Output the (X, Y) coordinate of the center of the cell containing the given text.  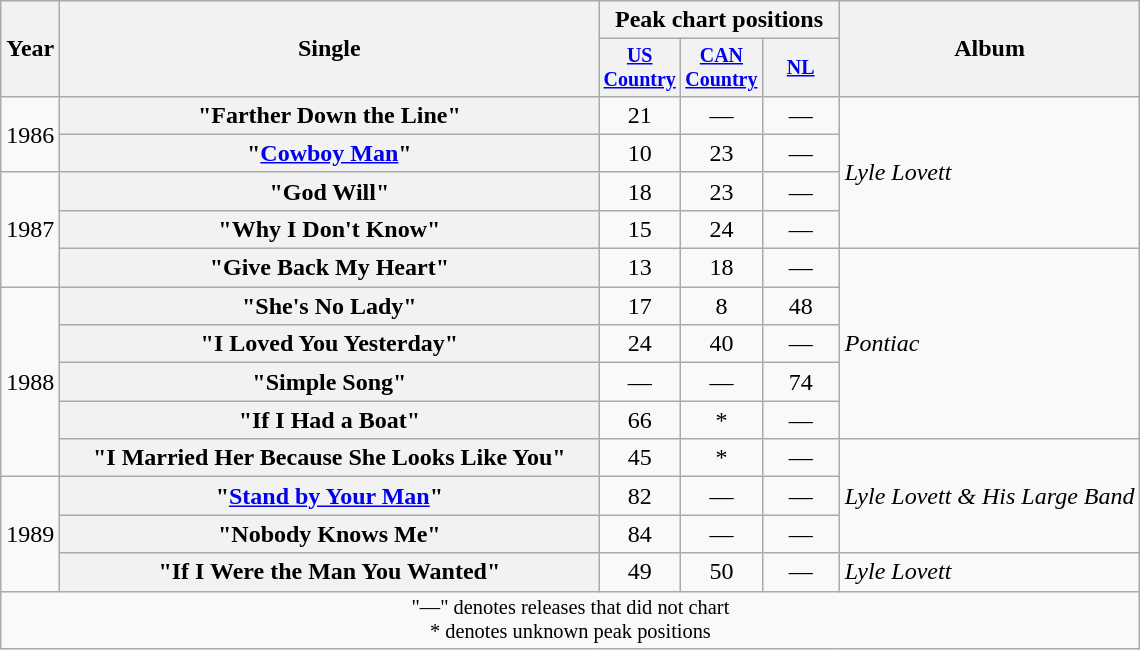
48 (800, 306)
CAN Country (722, 68)
"Give Back My Heart" (330, 268)
1988 (30, 382)
"Stand by Your Man" (330, 496)
NL (800, 68)
"Simple Song" (330, 382)
"Nobody Knows Me" (330, 534)
"Why I Don't Know" (330, 229)
"She's No Lady" (330, 306)
66 (640, 420)
15 (640, 229)
Single (330, 49)
Album (990, 49)
17 (640, 306)
"If I Were the Man You Wanted" (330, 572)
84 (640, 534)
50 (722, 572)
74 (800, 382)
45 (640, 458)
1987 (30, 229)
"God Will" (330, 191)
Year (30, 49)
"—" denotes releases that did not chart* denotes unknown peak positions (570, 620)
Peak chart positions (719, 20)
10 (640, 153)
"Cowboy Man" (330, 153)
49 (640, 572)
82 (640, 496)
"I Married Her Because She Looks Like You" (330, 458)
US Country (640, 68)
21 (640, 115)
40 (722, 344)
Lyle Lovett & His Large Band (990, 496)
13 (640, 268)
1989 (30, 534)
"If I Had a Boat" (330, 420)
1986 (30, 134)
8 (722, 306)
"Farther Down the Line" (330, 115)
Pontiac (990, 344)
"I Loved You Yesterday" (330, 344)
